Return the (X, Y) coordinate for the center point of the cell that contains the specified text.  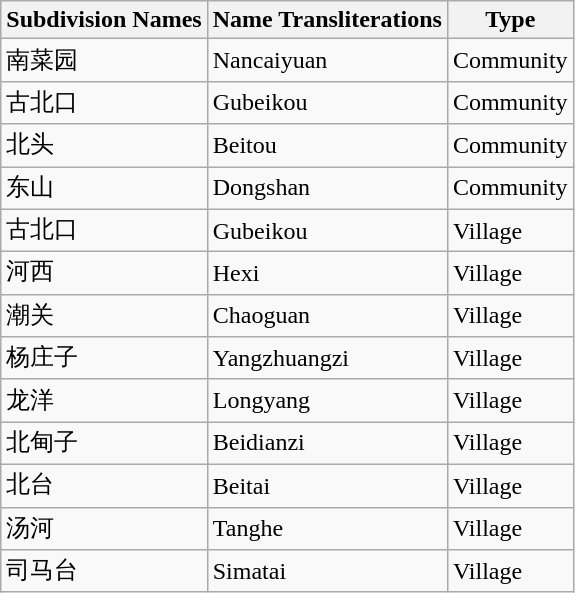
河西 (104, 274)
Beitai (327, 486)
龙洋 (104, 400)
Nancaiyuan (327, 60)
Type (510, 20)
司马台 (104, 572)
Dongshan (327, 188)
南菜园 (104, 60)
Longyang (327, 400)
Name Transliterations (327, 20)
Tanghe (327, 528)
Subdivision Names (104, 20)
Yangzhuangzi (327, 358)
北甸子 (104, 444)
Chaoguan (327, 316)
汤河 (104, 528)
Beidianzi (327, 444)
杨庄子 (104, 358)
北台 (104, 486)
北头 (104, 146)
Simatai (327, 572)
东山 (104, 188)
Beitou (327, 146)
Hexi (327, 274)
潮关 (104, 316)
